Detect which cell encompasses the target text, then output its [X, Y] center coordinate. 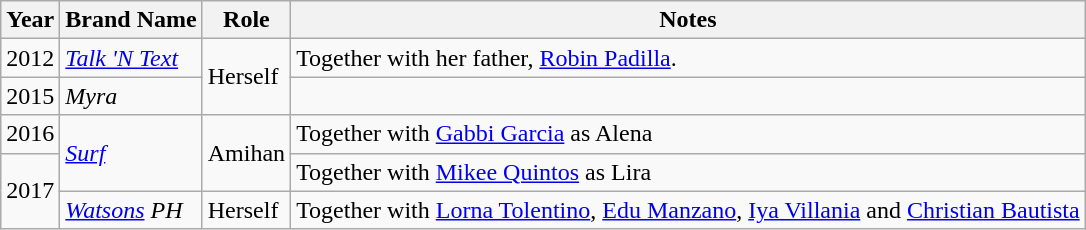
Together with Mikee Quintos as Lira [688, 172]
2015 [30, 96]
Together with her father, Robin Padilla. [688, 58]
Brand Name [131, 20]
Talk 'N Text [131, 58]
Together with Gabbi Garcia as Alena [688, 134]
Watsons PH [131, 210]
Together with Lorna Tolentino, Edu Manzano, Iya Villania and Christian Bautista [688, 210]
Notes [688, 20]
Surf [131, 153]
Year [30, 20]
2012 [30, 58]
2016 [30, 134]
2017 [30, 191]
Myra [131, 96]
Role [246, 20]
Amihan [246, 153]
